Detect which cell encompasses the target text, then output its [X, Y] center coordinate. 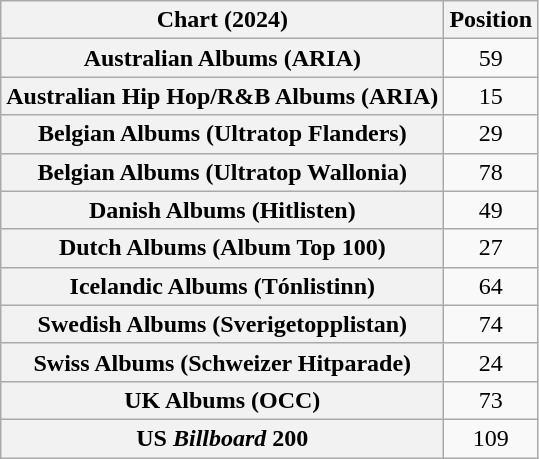
78 [491, 172]
UK Albums (OCC) [222, 400]
Danish Albums (Hitlisten) [222, 210]
Swiss Albums (Schweizer Hitparade) [222, 362]
Icelandic Albums (Tónlistinn) [222, 286]
49 [491, 210]
Position [491, 20]
US Billboard 200 [222, 438]
15 [491, 96]
74 [491, 324]
29 [491, 134]
73 [491, 400]
Australian Albums (ARIA) [222, 58]
109 [491, 438]
64 [491, 286]
Belgian Albums (Ultratop Wallonia) [222, 172]
Chart (2024) [222, 20]
Australian Hip Hop/R&B Albums (ARIA) [222, 96]
Dutch Albums (Album Top 100) [222, 248]
Swedish Albums (Sverigetopplistan) [222, 324]
Belgian Albums (Ultratop Flanders) [222, 134]
59 [491, 58]
24 [491, 362]
27 [491, 248]
